Output the (X, Y) coordinate of the center of the cell containing the given text.  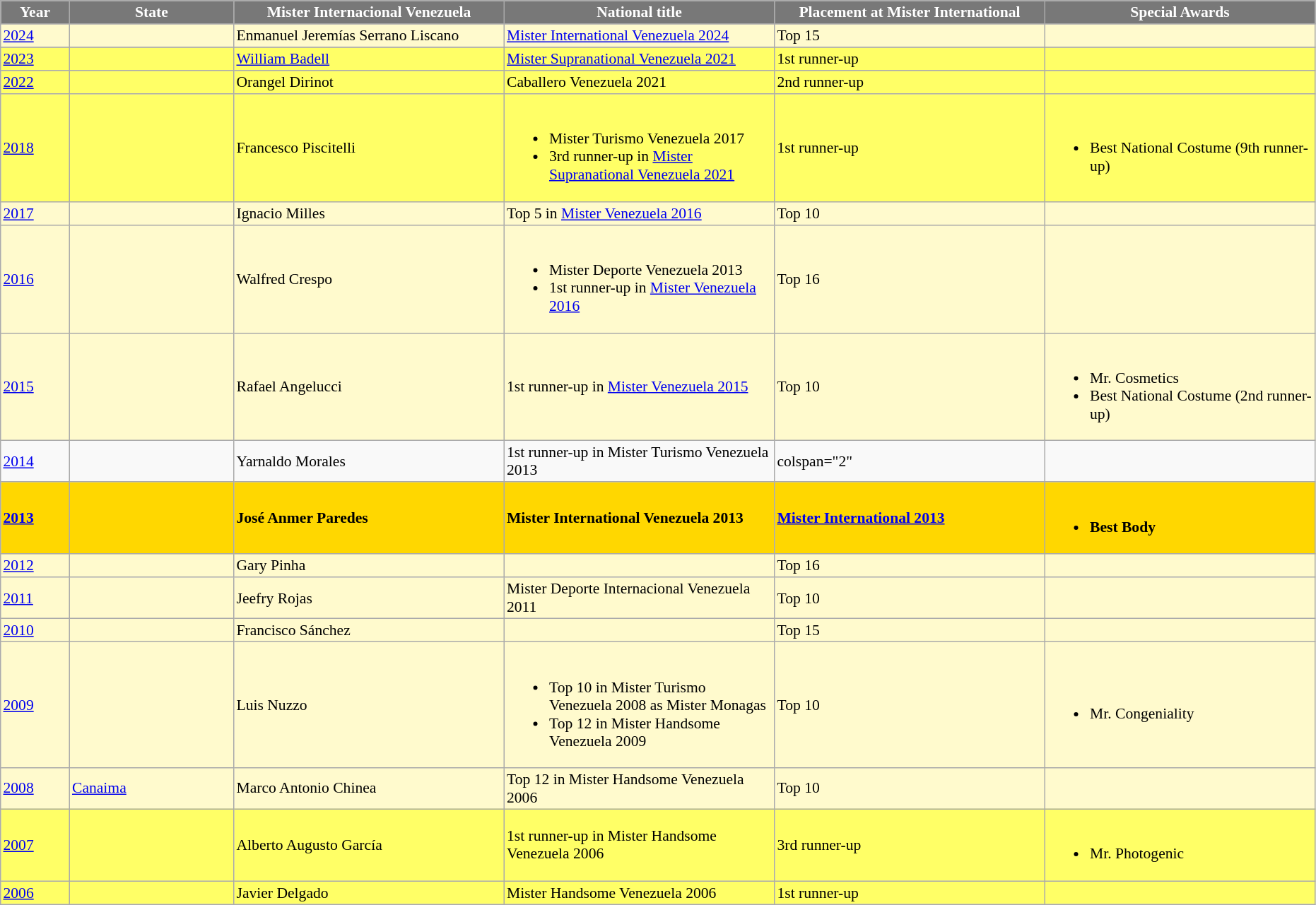
National title (639, 13)
Mister Supranational Venezuela 2021 (639, 59)
2008 (35, 788)
2014 (35, 461)
Mister Deporte Venezuela 20131st runner-up in Mister Venezuela 2016 (639, 278)
1st runner-up in Mister Turismo Venezuela 2013 (639, 461)
Mister Handsome Venezuela 2006 (639, 893)
Javier Delgado (369, 893)
2022 (35, 82)
2007 (35, 845)
1st runner-up in Mister Handsome Venezuela 2006 (639, 845)
Top 12 in Mister Handsome Venezuela 2006 (639, 788)
2010 (35, 630)
2018 (35, 148)
Yarnaldo Morales (369, 461)
Marco Antonio Chinea (369, 788)
2nd runner-up (910, 82)
2009 (35, 704)
Rafael Angelucci (369, 387)
José Anmer Paredes (369, 518)
Luis Nuzzo (369, 704)
2012 (35, 565)
Enmanuel Jeremías Serrano Liscano (369, 35)
2011 (35, 598)
Mister Internacional Venezuela (369, 13)
2024 (35, 35)
2015 (35, 387)
Gary Pinha (369, 565)
colspan="2" (910, 461)
Mister International Venezuela 2013 (639, 518)
2017 (35, 213)
State (151, 13)
Mr. Photogenic (1180, 845)
Placement at Mister International (910, 13)
Year (35, 13)
2023 (35, 59)
Mister Deporte Internacional Venezuela 2011 (639, 598)
Ignacio Milles (369, 213)
Top 5 in Mister Venezuela 2016 (639, 213)
Mr. CosmeticsBest National Costume (2nd runner-up) (1180, 387)
2006 (35, 893)
Jeefry Rojas (369, 598)
Best National Costume (9th runner-up) (1180, 148)
Top 10 in Mister Turismo Venezuela 2008 as Mister MonagasTop 12 in Mister Handsome Venezuela 2009 (639, 704)
Mister International Venezuela 2024 (639, 35)
1st runner-up in Mister Venezuela 2015 (639, 387)
Alberto Augusto García (369, 845)
Mister International 2013 (910, 518)
2016 (35, 278)
William Badell (369, 59)
3rd runner-up (910, 845)
Mr. Congeniality (1180, 704)
Special Awards (1180, 13)
Francisco Sánchez (369, 630)
Walfred Crespo (369, 278)
Best Body (1180, 518)
Caballero Venezuela 2021 (639, 82)
Canaima (151, 788)
2013 (35, 518)
Francesco Piscitelli (369, 148)
Mister Turismo Venezuela 20173rd runner-up in Mister Supranational Venezuela 2021 (639, 148)
Orangel Dirinot (369, 82)
